Provide the (X, Y) coordinate of the cell's center where the given text is located.  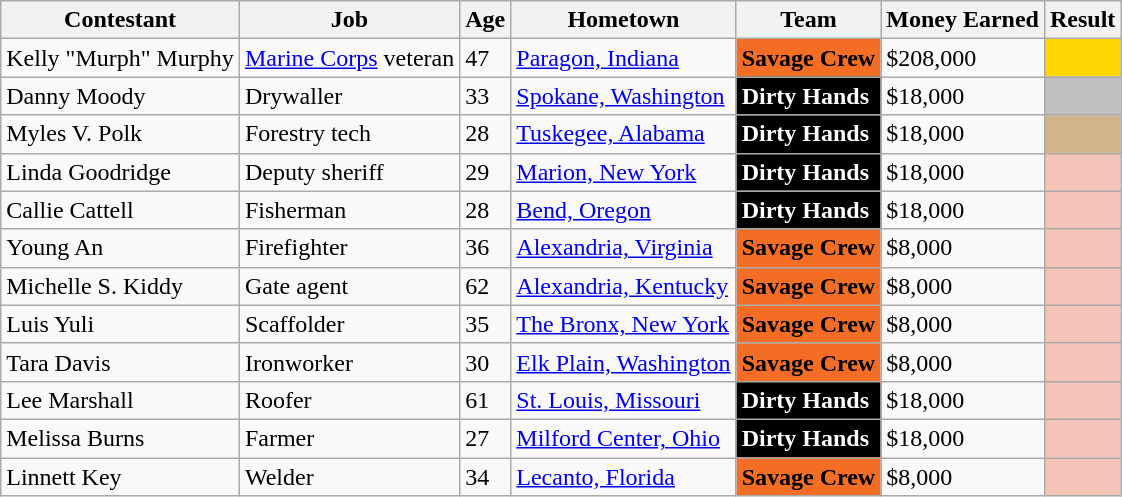
Linda Goodridge (120, 172)
Tuskegee, Alabama (624, 134)
Fisherman (349, 210)
Lee Marshall (120, 400)
47 (486, 58)
Linnett Key (120, 477)
Kelly "Murph" Murphy (120, 58)
Luis Yuli (120, 324)
Melissa Burns (120, 438)
$208,000 (963, 58)
Milford Center, Ohio (624, 438)
Team (808, 20)
Age (486, 20)
Michelle S. Kiddy (120, 286)
Bend, Oregon (624, 210)
Gate agent (349, 286)
Callie Cattell (120, 210)
St. Louis, Missouri (624, 400)
Forestry tech (349, 134)
Young An (120, 248)
35 (486, 324)
Marine Corps veteran (349, 58)
33 (486, 96)
Ironworker (349, 362)
Result (1082, 20)
The Bronx, New York (624, 324)
Spokane, Washington (624, 96)
62 (486, 286)
36 (486, 248)
Marion, New York (624, 172)
27 (486, 438)
Elk Plain, Washington (624, 362)
Alexandria, Kentucky (624, 286)
Alexandria, Virginia (624, 248)
34 (486, 477)
Money Earned (963, 20)
Deputy sheriff (349, 172)
Farmer (349, 438)
Scaffolder (349, 324)
Job (349, 20)
Firefighter (349, 248)
Hometown (624, 20)
30 (486, 362)
Lecanto, Florida (624, 477)
Welder (349, 477)
Paragon, Indiana (624, 58)
61 (486, 400)
Drywaller (349, 96)
Tara Davis (120, 362)
Roofer (349, 400)
29 (486, 172)
Myles V. Polk (120, 134)
Contestant (120, 20)
Danny Moody (120, 96)
